Return (x, y) of the center of cell containing provided text 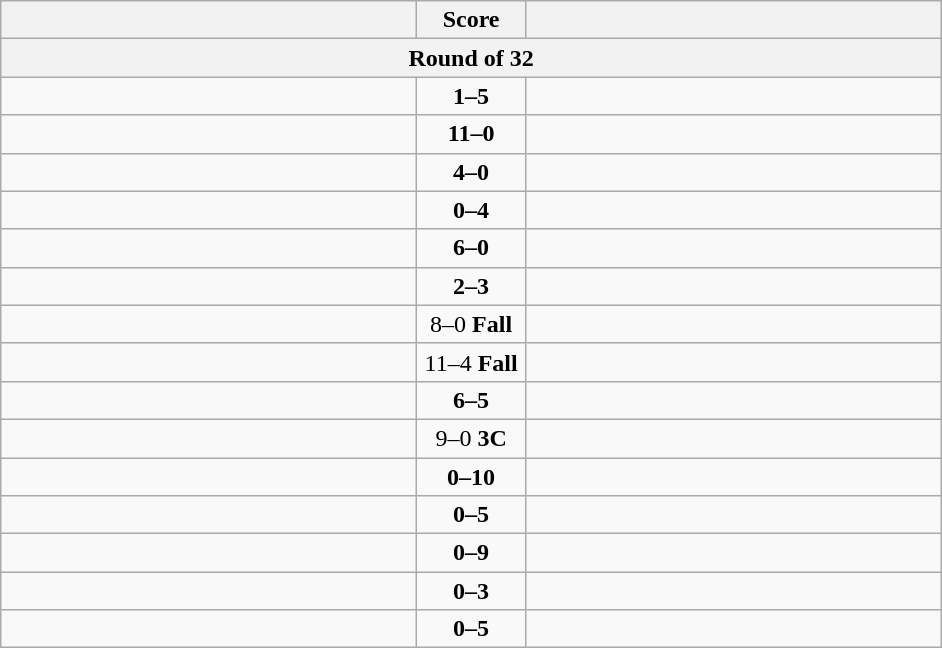
11–0 (472, 134)
0–9 (472, 553)
6–5 (472, 400)
Score (472, 20)
0–3 (472, 591)
4–0 (472, 172)
2–3 (472, 286)
6–0 (472, 248)
1–5 (472, 96)
0–10 (472, 477)
11–4 Fall (472, 362)
8–0 Fall (472, 324)
0–4 (472, 210)
9–0 3C (472, 438)
Round of 32 (472, 58)
